Identify which cell holds the provided text, then report its [X, Y] central coordinate. 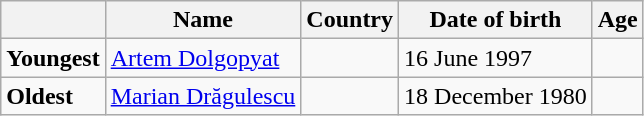
18 December 1980 [496, 96]
Age [618, 20]
Date of birth [496, 20]
Artem Dolgopyat [203, 58]
Country [350, 20]
16 June 1997 [496, 58]
Marian Drăgulescu [203, 96]
Youngest [53, 58]
Oldest [53, 96]
Name [203, 20]
